Locate the cell with the specified text and output its [x, y] center coordinate. 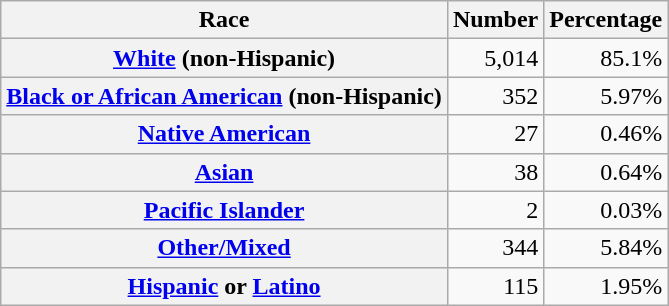
2 [495, 210]
85.1% [606, 58]
38 [495, 172]
115 [495, 286]
Asian [224, 172]
Black or African American (non-Hispanic) [224, 96]
0.46% [606, 134]
Percentage [606, 20]
0.64% [606, 172]
27 [495, 134]
Race [224, 20]
White (non-Hispanic) [224, 58]
344 [495, 248]
5.84% [606, 248]
Other/Mixed [224, 248]
5.97% [606, 96]
5,014 [495, 58]
Pacific Islander [224, 210]
Native American [224, 134]
Number [495, 20]
Hispanic or Latino [224, 286]
1.95% [606, 286]
0.03% [606, 210]
352 [495, 96]
